For the text-containing cell, return its midpoint in [x, y] coordinate format. 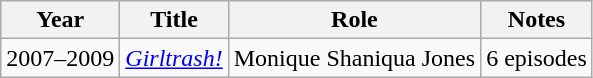
Monique Shaniqua Jones [354, 58]
Notes [537, 20]
Title [174, 20]
Role [354, 20]
Year [60, 20]
6 episodes [537, 58]
Girltrash! [174, 58]
2007–2009 [60, 58]
